Pinpoint the cell where the given text exists, returning its [x, y] midpoint coordinate. 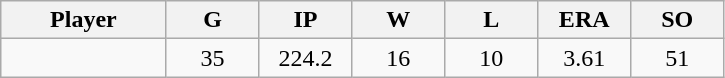
Player [84, 20]
SO [678, 20]
ERA [584, 20]
35 [212, 58]
L [492, 20]
16 [398, 58]
224.2 [306, 58]
G [212, 20]
51 [678, 58]
W [398, 20]
3.61 [584, 58]
IP [306, 20]
10 [492, 58]
